Capture the cell that displays the provided text and extract its (x, y) central coordinate. 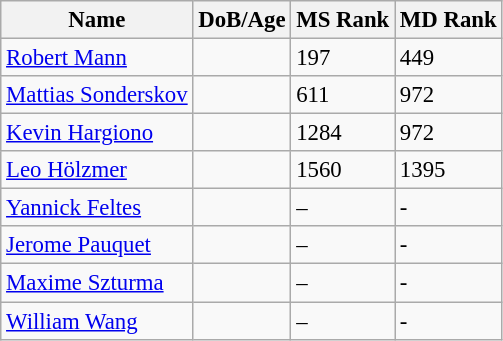
Leo Hölzmer (97, 170)
611 (343, 95)
Kevin Hargiono (97, 133)
197 (343, 58)
Mattias Sonderskov (97, 95)
Jerome Pauquet (97, 245)
1560 (343, 170)
1395 (448, 170)
449 (448, 58)
Name (97, 20)
William Wang (97, 321)
Yannick Feltes (97, 208)
Robert Mann (97, 58)
MS Rank (343, 20)
MD Rank (448, 20)
Maxime Szturma (97, 283)
DoB/Age (242, 20)
1284 (343, 133)
